Return the (x, y) coordinate for the center point of the cell that contains the specified text.  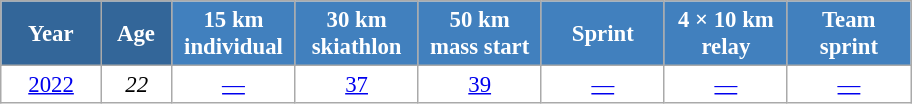
22 (136, 85)
39 (480, 85)
50 km mass start (480, 34)
Age (136, 34)
Year (52, 34)
4 × 10 km relay (726, 34)
15 km individual (234, 34)
37 (356, 85)
Team sprint (848, 34)
Sprint (602, 34)
30 km skiathlon (356, 34)
2022 (52, 85)
